Output the (X, Y) coordinate of the center of the cell containing the given text.  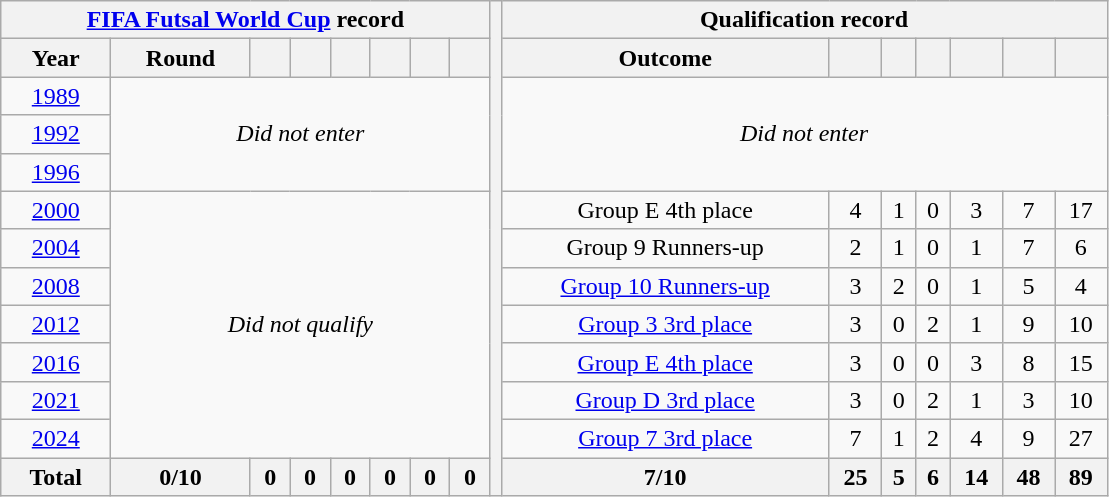
2016 (56, 362)
2021 (56, 400)
1996 (56, 172)
Did not qualify (300, 324)
7/10 (665, 477)
17 (1081, 210)
0/10 (180, 477)
2012 (56, 324)
Group 10 Runners-up (665, 286)
15 (1081, 362)
14 (976, 477)
Year (56, 58)
FIFA Futsal World Cup record (246, 20)
Group 3 3rd place (665, 324)
48 (1028, 477)
8 (1028, 362)
27 (1081, 438)
Group 9 Runners-up (665, 248)
2004 (56, 248)
89 (1081, 477)
Outcome (665, 58)
2024 (56, 438)
2008 (56, 286)
1989 (56, 96)
Group 7 3rd place (665, 438)
Qualification record (804, 20)
25 (855, 477)
Group D 3rd place (665, 400)
Total (56, 477)
Round (180, 58)
2000 (56, 210)
1992 (56, 134)
